Locate the cell with the specified text and output its [x, y] center coordinate. 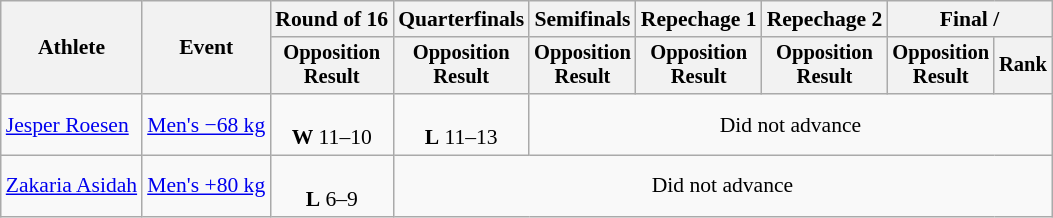
Final / [969, 19]
Semifinals [582, 19]
Athlete [72, 48]
W 11–10 [332, 124]
Men's −68 kg [206, 124]
Zakaria Asidah [72, 186]
Repechage 1 [699, 19]
L 6–9 [332, 186]
Rank [1023, 66]
Men's +80 kg [206, 186]
Jesper Roesen [72, 124]
Event [206, 48]
Repechage 2 [825, 19]
Quarterfinals [461, 19]
L 11–13 [461, 124]
Round of 16 [332, 19]
